Return the [x, y] coordinate for the center point of the cell that contains the specified text.  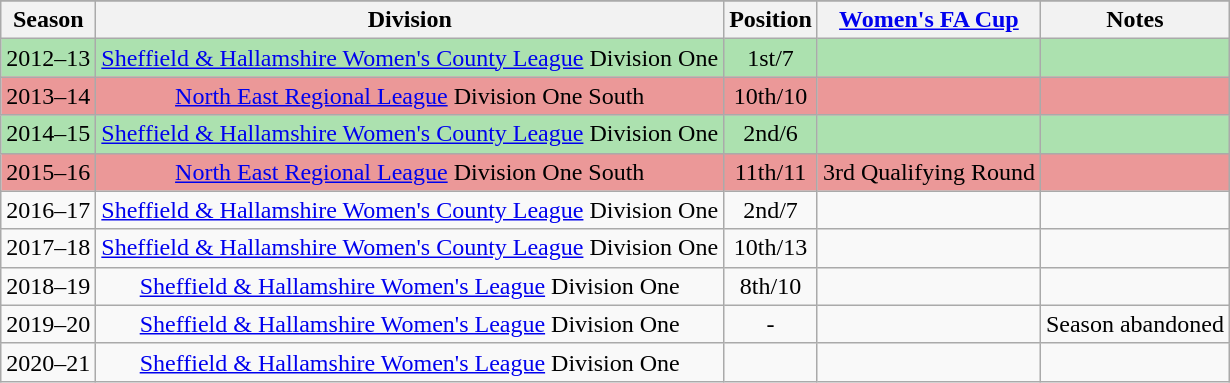
11th/11 [771, 172]
2016–17 [48, 210]
2020–21 [48, 362]
Season [48, 20]
Notes [1134, 20]
3rd Qualifying Round [928, 172]
2014–15 [48, 134]
1st/7 [771, 58]
Division [410, 20]
2019–20 [48, 324]
2017–18 [48, 248]
2nd/6 [771, 134]
2012–13 [48, 58]
Women's FA Cup [928, 20]
10th/13 [771, 248]
Position [771, 20]
- [771, 324]
2015–16 [48, 172]
2nd/7 [771, 210]
2018–19 [48, 286]
Season abandoned [1134, 324]
10th/10 [771, 96]
8th/10 [771, 286]
2013–14 [48, 96]
